Search for the cell housing the specified text and yield its [x, y] center coordinate. 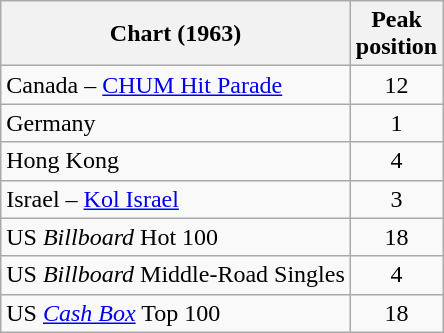
US Billboard Hot 100 [176, 237]
1 [396, 123]
Hong Kong [176, 161]
Canada – CHUM Hit Parade [176, 85]
3 [396, 199]
Chart (1963) [176, 34]
Germany [176, 123]
US Billboard Middle-Road Singles [176, 275]
US Cash Box Top 100 [176, 313]
12 [396, 85]
Peakposition [396, 34]
Israel – Kol Israel [176, 199]
